Provide the [X, Y] coordinate of the cell's center where the given text is located.  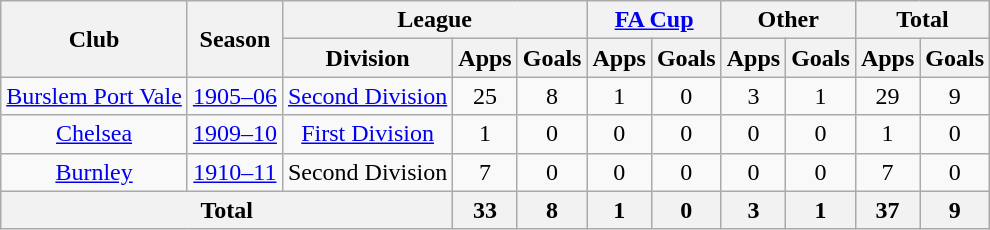
1905–06 [234, 96]
1910–11 [234, 172]
Club [94, 39]
FA Cup [654, 20]
1909–10 [234, 134]
Chelsea [94, 134]
37 [887, 210]
Season [234, 39]
League [434, 20]
First Division [367, 134]
33 [485, 210]
29 [887, 96]
Other [788, 20]
Burnley [94, 172]
Division [367, 58]
Burslem Port Vale [94, 96]
25 [485, 96]
